Identify which cell holds the provided text, then report its (X, Y) central coordinate. 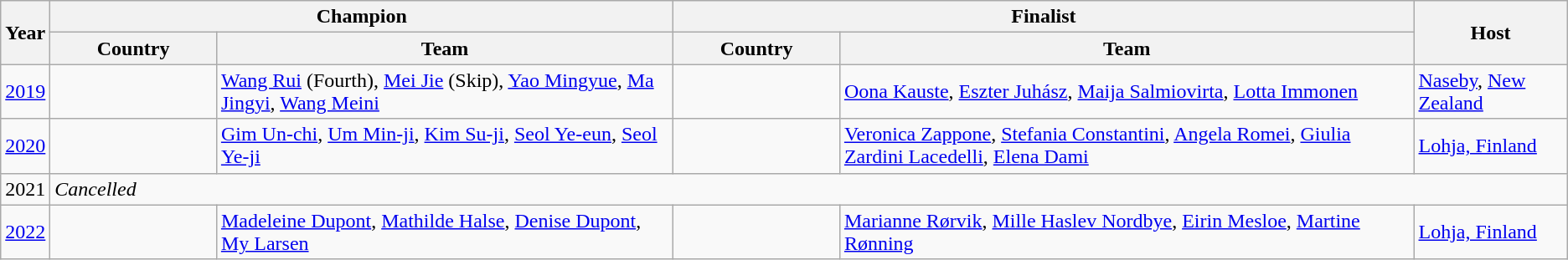
2022 (25, 232)
Oona Kauste, Eszter Juhász, Maija Salmiovirta, Lotta Immonen (1127, 92)
Gim Un-chi, Um Min-ji, Kim Su-ji, Seol Ye-eun, Seol Ye-ji (444, 145)
2020 (25, 145)
Cancelled (809, 189)
Marianne Rørvik, Mille Haslev Nordbye, Eirin Mesloe, Martine Rønning (1127, 232)
Champion (362, 17)
Finalist (1044, 17)
Wang Rui (Fourth), Mei Jie (Skip), Yao Mingyue, Ma Jingyi, Wang Meini (444, 92)
Host (1491, 33)
2021 (25, 189)
Veronica Zappone, Stefania Constantini, Angela Romei, Giulia Zardini Lacedelli, Elena Dami (1127, 145)
2019 (25, 92)
Year (25, 33)
Madeleine Dupont, Mathilde Halse, Denise Dupont, My Larsen (444, 232)
Naseby, New Zealand (1491, 92)
